Capture the cell that displays the provided text and extract its (X, Y) central coordinate. 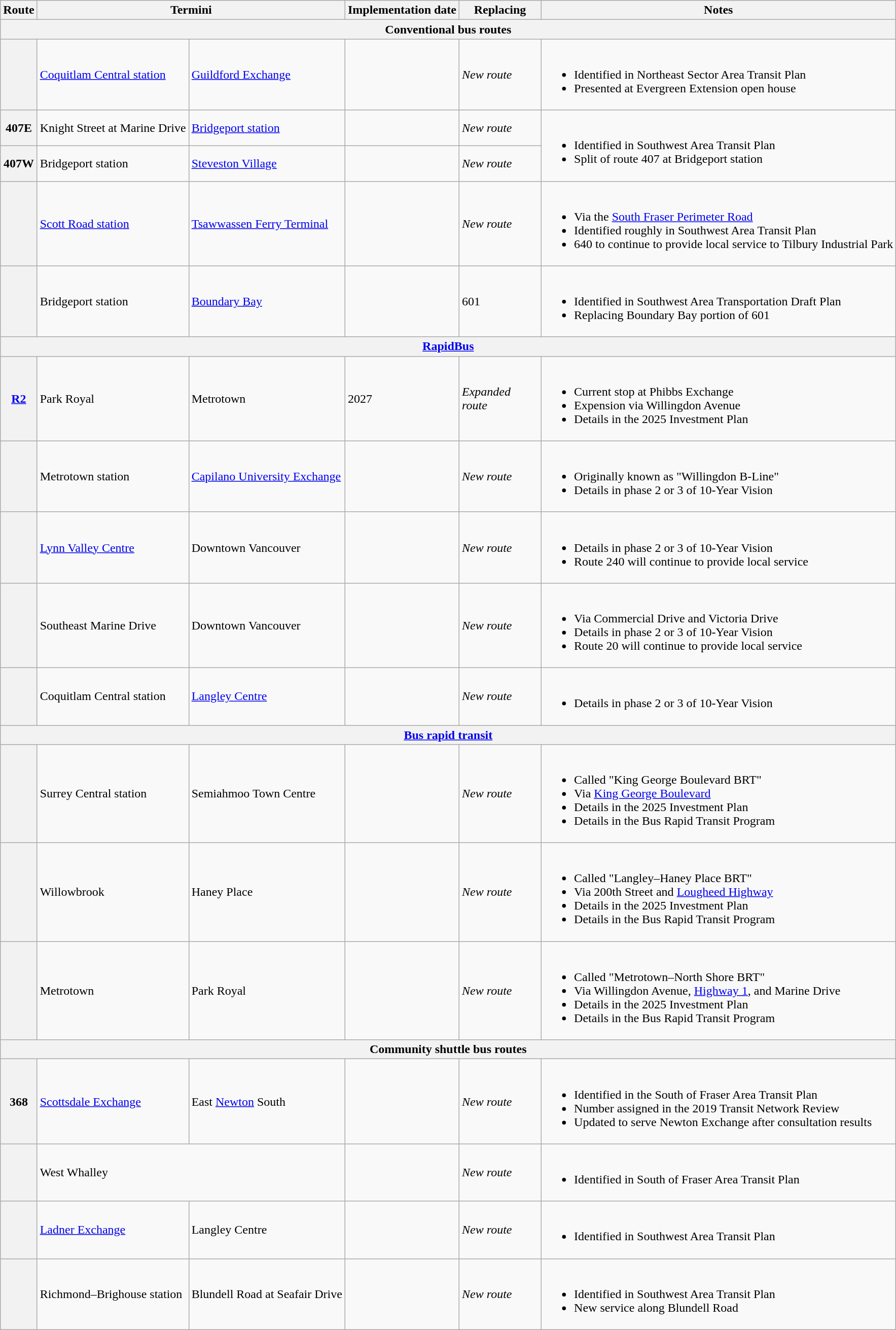
Community shuttle bus routes (448, 1049)
Route (19, 10)
RapidBus (448, 346)
Haney Place (267, 892)
Ladner Exchange (113, 1230)
Tsawwassen Ferry Terminal (267, 223)
Identified in Southwest Area Transportation Draft PlanReplacing Boundary Bay portion of 601 (719, 301)
Lynn Valley Centre (113, 547)
Conventional bus routes (448, 29)
Steveston Village (267, 163)
East Newton South (267, 1102)
Identified in Southwest Area Transit PlanSplit of route 407 at Bridgeport station (719, 146)
Bus rapid transit (448, 735)
Originally known as "Willingdon B-Line"Details in phase 2 or 3 of 10-Year Vision (719, 476)
West Whalley (191, 1173)
Metrotown station (113, 476)
2027 (402, 399)
Guildford Exchange (267, 75)
Blundell Road at Seafair Drive (267, 1294)
Identified in Southwest Area Transit Plan (719, 1230)
Details in phase 2 or 3 of 10-Year VisionRoute 240 will continue to provide local service (719, 547)
Implementation date (402, 10)
Southeast Marine Drive (113, 625)
Willowbrook (113, 892)
Called "Langley–Haney Place BRT"Via 200th Street and Lougheed HighwayDetails in the 2025 Investment PlanDetails in the Bus Rapid Transit Program (719, 892)
Notes (719, 10)
368 (19, 1102)
Identified in South of Fraser Area Transit Plan (719, 1173)
Via Commercial Drive and Victoria DriveDetails in phase 2 or 3 of 10-Year VisionRoute 20 will continue to provide local service (719, 625)
Surrey Central station (113, 794)
Capilano University Exchange (267, 476)
Current stop at Phibbs ExchangeExpension via Willingdon AvenueDetails in the 2025 Investment Plan (719, 399)
Richmond–Brighouse station (113, 1294)
Replacing (500, 10)
Identified in Northeast Sector Area Transit PlanPresented at Evergreen Extension open house (719, 75)
R2 (19, 399)
601 (500, 301)
Identified in Southwest Area Transit PlanNew service along Blundell Road (719, 1294)
407E (19, 128)
Expanded route (500, 399)
Called "King George Boulevard BRT"Via King George BoulevardDetails in the 2025 Investment PlanDetails in the Bus Rapid Transit Program (719, 794)
Boundary Bay (267, 301)
Knight Street at Marine Drive (113, 128)
407W (19, 163)
Semiahmoo Town Centre (267, 794)
Scottsdale Exchange (113, 1102)
Termini (191, 10)
Details in phase 2 or 3 of 10-Year Vision (719, 696)
Scott Road station (113, 223)
